Extract the (X, Y) coordinate from the center of the cell holding the provided text.  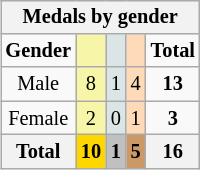
4 (136, 84)
Male (38, 84)
0 (116, 118)
16 (173, 152)
Female (38, 118)
2 (91, 118)
Medals by gender (100, 17)
3 (173, 118)
10 (91, 152)
8 (91, 84)
13 (173, 84)
Gender (38, 51)
5 (136, 152)
